Scan for the cell matching the given text and deliver its [x, y] coordinate at center. 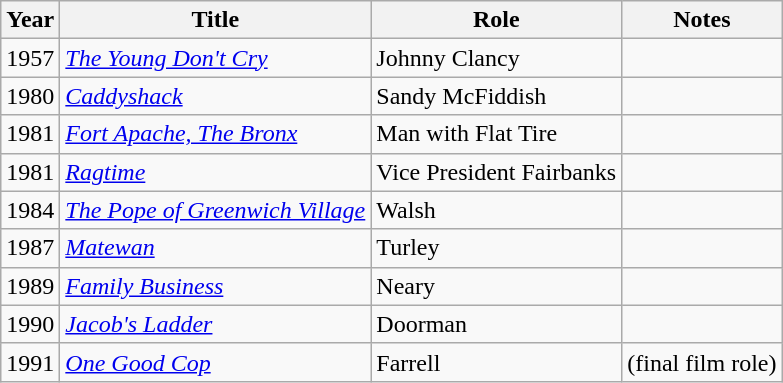
1987 [30, 248]
Notes [702, 20]
Role [496, 20]
Doorman [496, 324]
Title [216, 20]
1989 [30, 286]
Farrell [496, 362]
Matewan [216, 248]
Turley [496, 248]
Johnny Clancy [496, 58]
Family Business [216, 286]
1990 [30, 324]
(final film role) [702, 362]
Neary [496, 286]
Vice President Fairbanks [496, 172]
Man with Flat Tire [496, 134]
1957 [30, 58]
The Young Don't Cry [216, 58]
Sandy McFiddish [496, 96]
The Pope of Greenwich Village [216, 210]
Walsh [496, 210]
Fort Apache, The Bronx [216, 134]
Caddyshack [216, 96]
1991 [30, 362]
One Good Cop [216, 362]
Jacob's Ladder [216, 324]
Year [30, 20]
1980 [30, 96]
1984 [30, 210]
Ragtime [216, 172]
